Output the [x, y] coordinate of the center of the cell containing the given text.  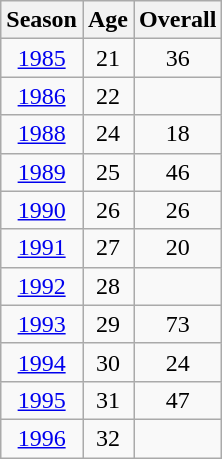
Overall [178, 20]
1992 [42, 286]
31 [108, 400]
1993 [42, 324]
Season [42, 20]
20 [178, 248]
46 [178, 172]
18 [178, 134]
22 [108, 96]
73 [178, 324]
30 [108, 362]
1995 [42, 400]
1994 [42, 362]
1989 [42, 172]
32 [108, 438]
1990 [42, 210]
25 [108, 172]
36 [178, 58]
1986 [42, 96]
47 [178, 400]
29 [108, 324]
1991 [42, 248]
Age [108, 20]
28 [108, 286]
27 [108, 248]
1985 [42, 58]
1996 [42, 438]
1988 [42, 134]
21 [108, 58]
